Determine the (X, Y) coordinate at the center of the cell enclosing the given text.  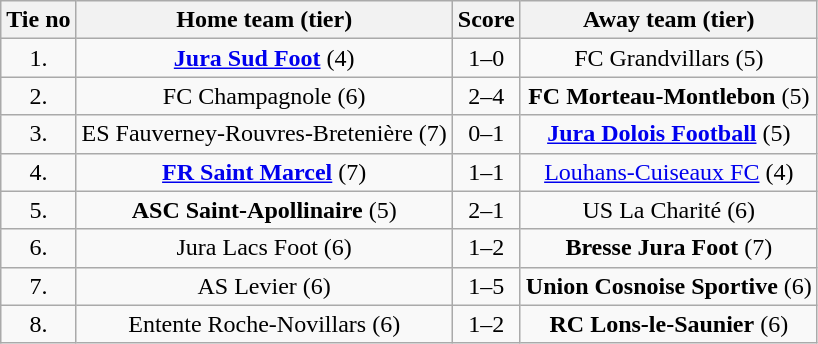
ASC Saint-Apollinaire (5) (264, 210)
7. (38, 286)
Score (486, 20)
1–1 (486, 172)
Jura Dolois Football (5) (668, 134)
ES Fauverney-Rouvres-Bretenière (7) (264, 134)
Jura Sud Foot (4) (264, 58)
8. (38, 324)
2–1 (486, 210)
4. (38, 172)
US La Charité (6) (668, 210)
Tie no (38, 20)
AS Levier (6) (264, 286)
1. (38, 58)
FC Grandvillars (5) (668, 58)
FC Champagnole (6) (264, 96)
6. (38, 248)
Louhans-Cuiseaux FC (4) (668, 172)
0–1 (486, 134)
Bresse Jura Foot (7) (668, 248)
5. (38, 210)
3. (38, 134)
Home team (tier) (264, 20)
FC Morteau-Montlebon (5) (668, 96)
FR Saint Marcel (7) (264, 172)
Away team (tier) (668, 20)
1–0 (486, 58)
1–5 (486, 286)
RC Lons-le-Saunier (6) (668, 324)
Entente Roche-Novillars (6) (264, 324)
2–4 (486, 96)
2. (38, 96)
Jura Lacs Foot (6) (264, 248)
Union Cosnoise Sportive (6) (668, 286)
